Pinpoint the cell where the given text exists, returning its (X, Y) midpoint coordinate. 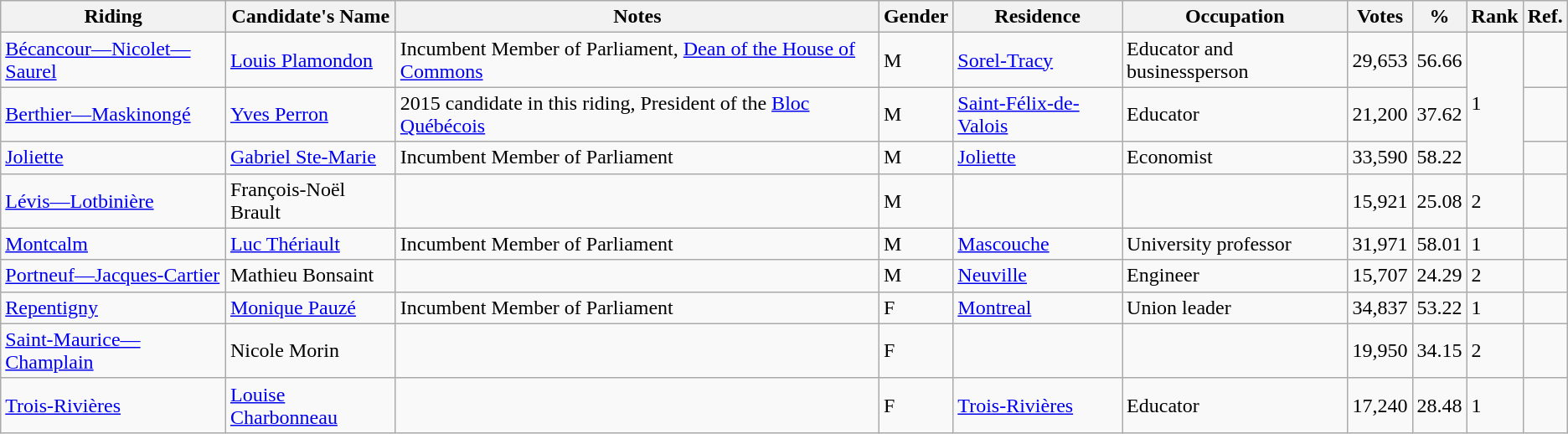
Saint-Félix-de-Valois (1038, 114)
Mascouche (1038, 244)
Educator and businessperson (1235, 60)
Mathieu Bonsaint (310, 276)
Rank (1494, 17)
15,707 (1380, 276)
53.22 (1439, 307)
34.15 (1439, 350)
Candidate's Name (310, 17)
Notes (637, 17)
15,921 (1380, 201)
31,971 (1380, 244)
Gabriel Ste-Marie (310, 158)
Louise Charbonneau (310, 406)
Louis Plamondon (310, 60)
58.01 (1439, 244)
Occupation (1235, 17)
Montcalm (114, 244)
Riding (114, 17)
58.22 (1439, 158)
Berthier—Maskinongé (114, 114)
25.08 (1439, 201)
Portneuf—Jacques-Cartier (114, 276)
17,240 (1380, 406)
24.29 (1439, 276)
Repentigny (114, 307)
Incumbent Member of Parliament, Dean of the House of Commons (637, 60)
Saint-Maurice—Champlain (114, 350)
37.62 (1439, 114)
29,653 (1380, 60)
Lévis—Lotbinière (114, 201)
Monique Pauzé (310, 307)
21,200 (1380, 114)
2015 candidate in this riding, President of the Bloc Québécois (637, 114)
Sorel-Tracy (1038, 60)
University professor (1235, 244)
Neuville (1038, 276)
Yves Perron (310, 114)
19,950 (1380, 350)
Engineer (1235, 276)
Nicole Morin (310, 350)
Residence (1038, 17)
56.66 (1439, 60)
% (1439, 17)
François-Noël Brault (310, 201)
Luc Thériault (310, 244)
Montreal (1038, 307)
Bécancour—Nicolet—Saurel (114, 60)
Votes (1380, 17)
Union leader (1235, 307)
Ref. (1545, 17)
28.48 (1439, 406)
Economist (1235, 158)
33,590 (1380, 158)
34,837 (1380, 307)
Gender (916, 17)
